Provide the [X, Y] coordinate of the cell's center where the given text is located.  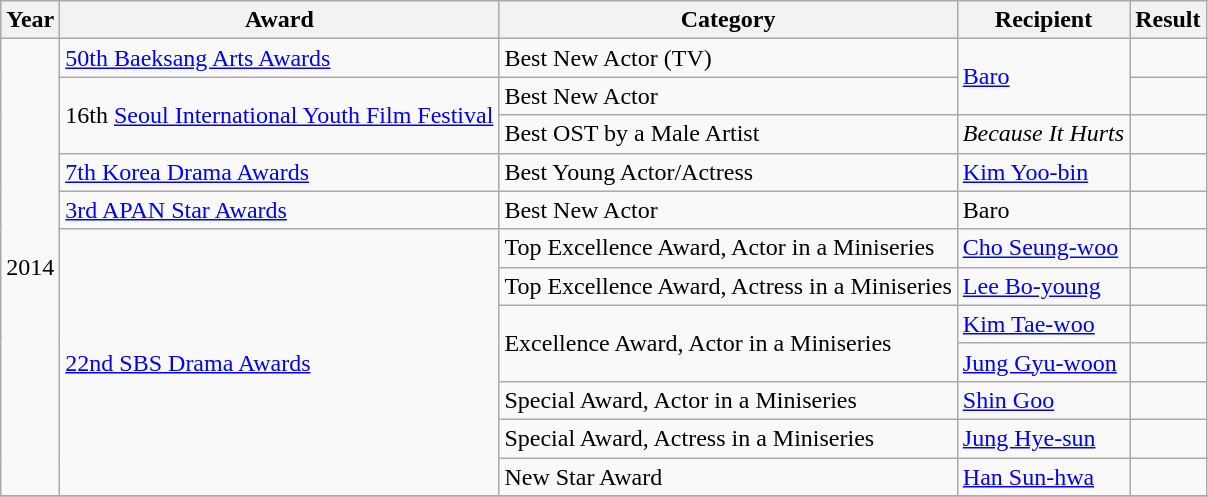
Recipient [1043, 20]
Jung Hye-sun [1043, 438]
Best Young Actor/Actress [728, 172]
2014 [30, 268]
Shin Goo [1043, 400]
Award [280, 20]
22nd SBS Drama Awards [280, 362]
Category [728, 20]
Jung Gyu-woon [1043, 362]
Best OST by a Male Artist [728, 134]
Because It Hurts [1043, 134]
Lee Bo-young [1043, 286]
Special Award, Actor in a Miniseries [728, 400]
Kim Yoo-bin [1043, 172]
Top Excellence Award, Actor in a Miniseries [728, 248]
3rd APAN Star Awards [280, 210]
50th Baeksang Arts Awards [280, 58]
Result [1168, 20]
16th Seoul International Youth Film Festival [280, 115]
Han Sun-hwa [1043, 477]
Year [30, 20]
7th Korea Drama Awards [280, 172]
Best New Actor (TV) [728, 58]
Cho Seung-woo [1043, 248]
New Star Award [728, 477]
Kim Tae-woo [1043, 324]
Special Award, Actress in a Miniseries [728, 438]
Top Excellence Award, Actress in a Miniseries [728, 286]
Excellence Award, Actor in a Miniseries [728, 343]
